Extract the (X, Y) coordinate from the center of the cell holding the provided text.  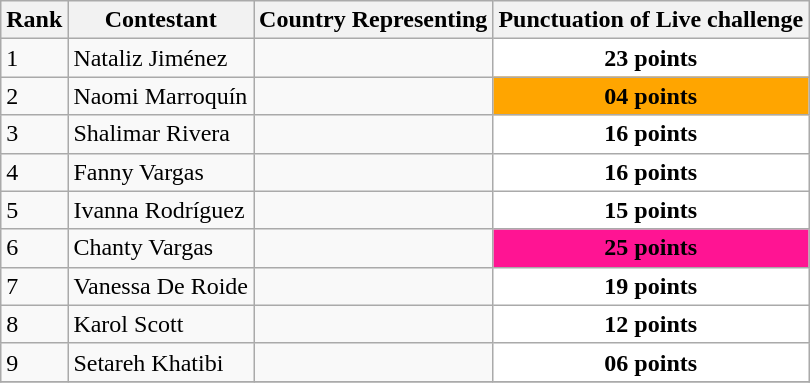
Setareh Khatibi (161, 362)
04 points (651, 96)
15 points (651, 210)
2 (34, 96)
Punctuation of Live challenge (651, 20)
12 points (651, 324)
Vanessa De Roide (161, 286)
8 (34, 324)
Fanny Vargas (161, 172)
Karol Scott (161, 324)
Rank (34, 20)
06 points (651, 362)
Contestant (161, 20)
6 (34, 248)
3 (34, 134)
9 (34, 362)
1 (34, 58)
23 points (651, 58)
Nataliz Jiménez (161, 58)
5 (34, 210)
25 points (651, 248)
Ivanna Rodríguez (161, 210)
19 points (651, 286)
Chanty Vargas (161, 248)
7 (34, 286)
Shalimar Rivera (161, 134)
Naomi Marroquín (161, 96)
Country Representing (374, 20)
4 (34, 172)
